Scan for the cell matching the given text and deliver its (x, y) coordinate at center. 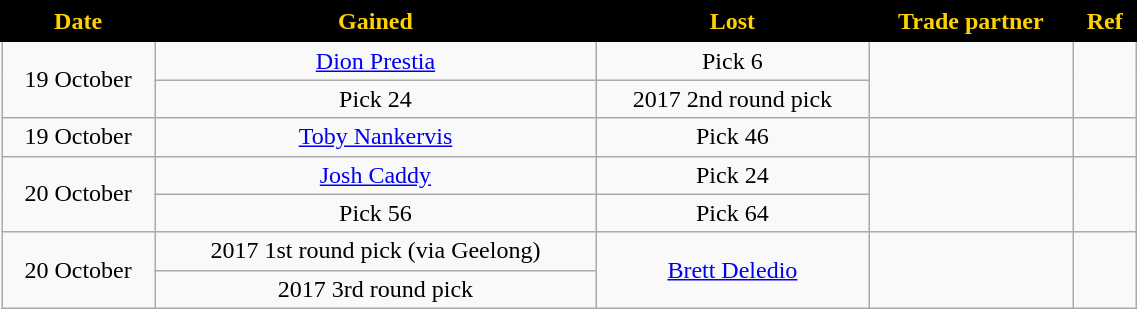
Pick 46 (732, 137)
Pick 6 (732, 60)
Pick 64 (732, 213)
Pick 56 (376, 213)
Gained (376, 22)
2017 2nd round pick (732, 99)
Toby Nankervis (376, 137)
Trade partner (972, 22)
2017 3rd round pick (376, 289)
2017 1st round pick (via Geelong) (376, 251)
Date (78, 22)
Dion Prestia (376, 60)
Ref (1104, 22)
Lost (732, 22)
Josh Caddy (376, 175)
Brett Deledio (732, 270)
